Determine the (X, Y) coordinate at the center of the cell enclosing the given text.  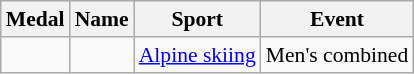
Men's combined (338, 55)
Event (338, 19)
Medal (36, 19)
Sport (198, 19)
Name (102, 19)
Alpine skiing (198, 55)
